Determine the [X, Y] coordinate at the center of the cell enclosing the given text.  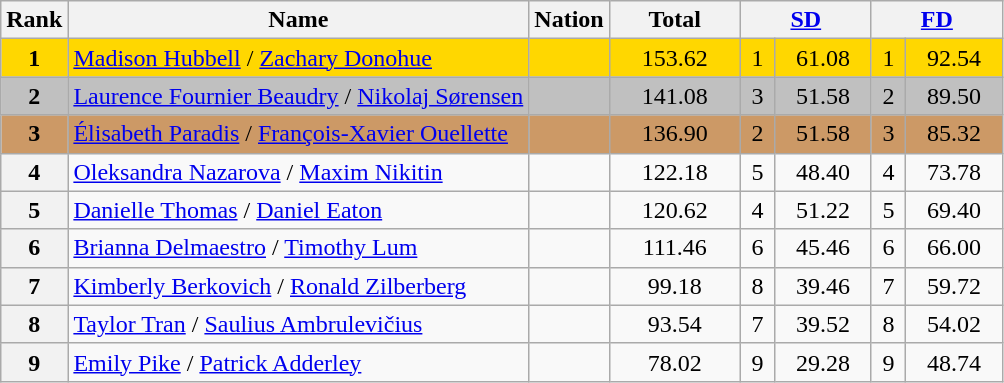
Kimberly Berkovich / Ronald Zilberberg [298, 286]
Madison Hubbell / Zachary Donohue [298, 58]
Taylor Tran / Saulius Ambrulevičius [298, 324]
Name [298, 20]
111.46 [674, 248]
92.54 [954, 58]
39.52 [824, 324]
Danielle Thomas / Daniel Eaton [298, 210]
Total [674, 20]
51.22 [824, 210]
136.90 [674, 134]
54.02 [954, 324]
29.28 [824, 362]
59.72 [954, 286]
FD [936, 20]
66.00 [954, 248]
39.46 [824, 286]
122.18 [674, 172]
45.46 [824, 248]
73.78 [954, 172]
89.50 [954, 96]
85.32 [954, 134]
78.02 [674, 362]
Laurence Fournier Beaudry / Nikolaj Sørensen [298, 96]
69.40 [954, 210]
Élisabeth Paradis / François-Xavier Ouellette [298, 134]
141.08 [674, 96]
SD [806, 20]
48.40 [824, 172]
Emily Pike / Patrick Adderley [298, 362]
Nation [569, 20]
153.62 [674, 58]
99.18 [674, 286]
48.74 [954, 362]
Oleksandra Nazarova / Maxim Nikitin [298, 172]
93.54 [674, 324]
120.62 [674, 210]
Rank [34, 20]
61.08 [824, 58]
Brianna Delmaestro / Timothy Lum [298, 248]
